Determine the [x, y] coordinate at the center of the cell enclosing the given text.  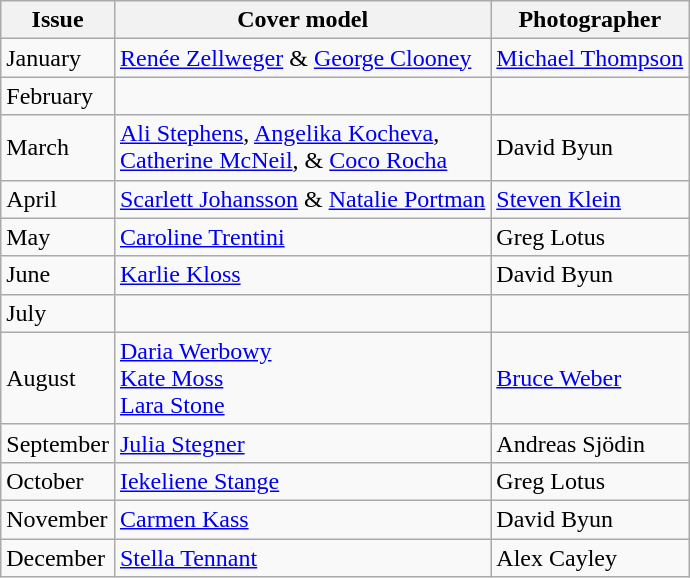
Steven Klein [590, 199]
April [58, 199]
Iekeliene Stange [302, 481]
February [58, 96]
Daria WerbowyKate MossLara Stone [302, 378]
March [58, 148]
May [58, 237]
August [58, 378]
Ali Stephens, Angelika Kocheva,Catherine McNeil, & Coco Rocha [302, 148]
January [58, 58]
December [58, 557]
Photographer [590, 20]
Stella Tennant [302, 557]
Scarlett Johansson & Natalie Portman [302, 199]
Carmen Kass [302, 519]
November [58, 519]
Issue [58, 20]
Cover model [302, 20]
October [58, 481]
Alex Cayley [590, 557]
Michael Thompson [590, 58]
June [58, 275]
Bruce Weber [590, 378]
September [58, 443]
Andreas Sjödin [590, 443]
July [58, 313]
Caroline Trentini [302, 237]
Julia Stegner [302, 443]
Renée Zellweger & George Clooney [302, 58]
Karlie Kloss [302, 275]
